Find where the given text appears and provide that cell's center as (x, y) coordinate. 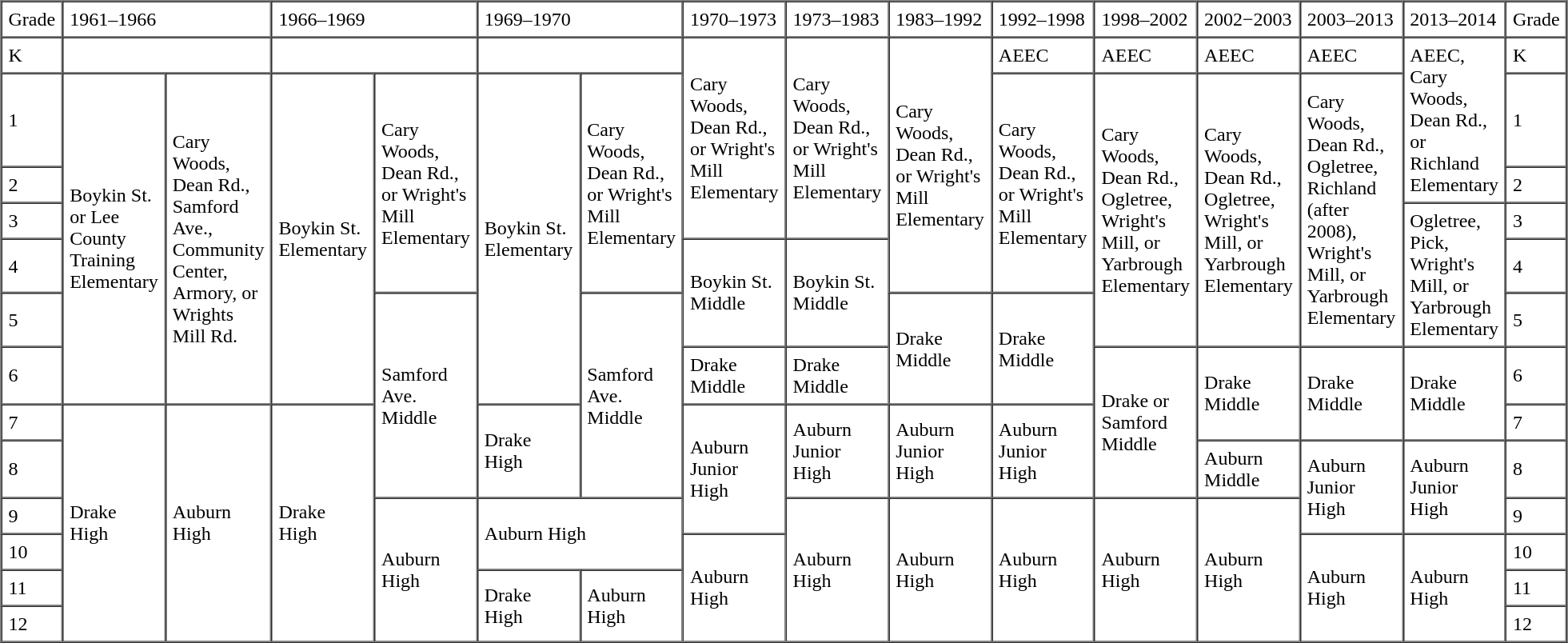
Ogletree, Pick, Wright's Mill, or Yarbrough Elementary (1454, 275)
1983–1992 (940, 19)
2002−2003 (1249, 19)
Drake or Samford Middle (1145, 422)
AEEC, Cary Woods, Dean Rd., or Richland Elementary (1454, 120)
1969–1970 (581, 19)
Cary Woods, Dean Rd., Samford Ave., Community Center, Armory, or Wrights Mill Rd. (219, 239)
2003–2013 (1351, 19)
2013–2014 (1454, 19)
1970–1973 (734, 19)
1966–1969 (374, 19)
1998–2002 (1145, 19)
1961–1966 (166, 19)
Auburn Middle (1249, 469)
1992–1998 (1043, 19)
1973–1983 (838, 19)
Boykin St. or Lee County Training Elementary (114, 239)
Cary Woods, Dean Rd., Ogletree, Richland (after 2008), Wright's Mill, or Yarbrough Elementary (1351, 210)
